Find where the given text appears and provide that cell's center as (x, y) coordinate. 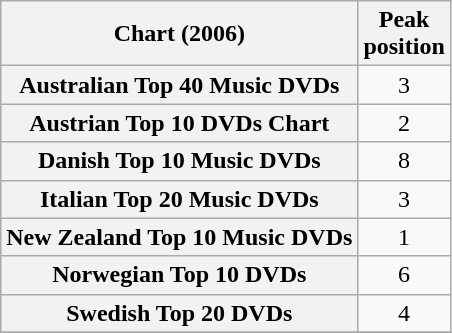
2 (404, 123)
New Zealand Top 10 Music DVDs (180, 237)
Swedish Top 20 DVDs (180, 313)
Peakposition (404, 34)
Italian Top 20 Music DVDs (180, 199)
6 (404, 275)
Australian Top 40 Music DVDs (180, 85)
8 (404, 161)
1 (404, 237)
Austrian Top 10 DVDs Chart (180, 123)
Norwegian Top 10 DVDs (180, 275)
Danish Top 10 Music DVDs (180, 161)
Chart (2006) (180, 34)
4 (404, 313)
